Return (X, Y) of the center of cell containing provided text 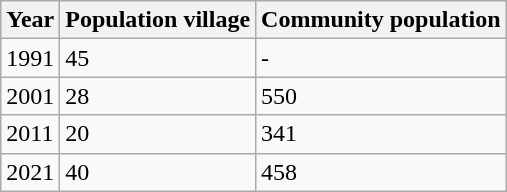
- (381, 58)
45 (158, 58)
Year (30, 20)
341 (381, 134)
40 (158, 172)
Community population (381, 20)
2011 (30, 134)
1991 (30, 58)
2001 (30, 96)
550 (381, 96)
2021 (30, 172)
28 (158, 96)
20 (158, 134)
Population village (158, 20)
458 (381, 172)
